Capture the cell that displays the provided text and extract its [X, Y] central coordinate. 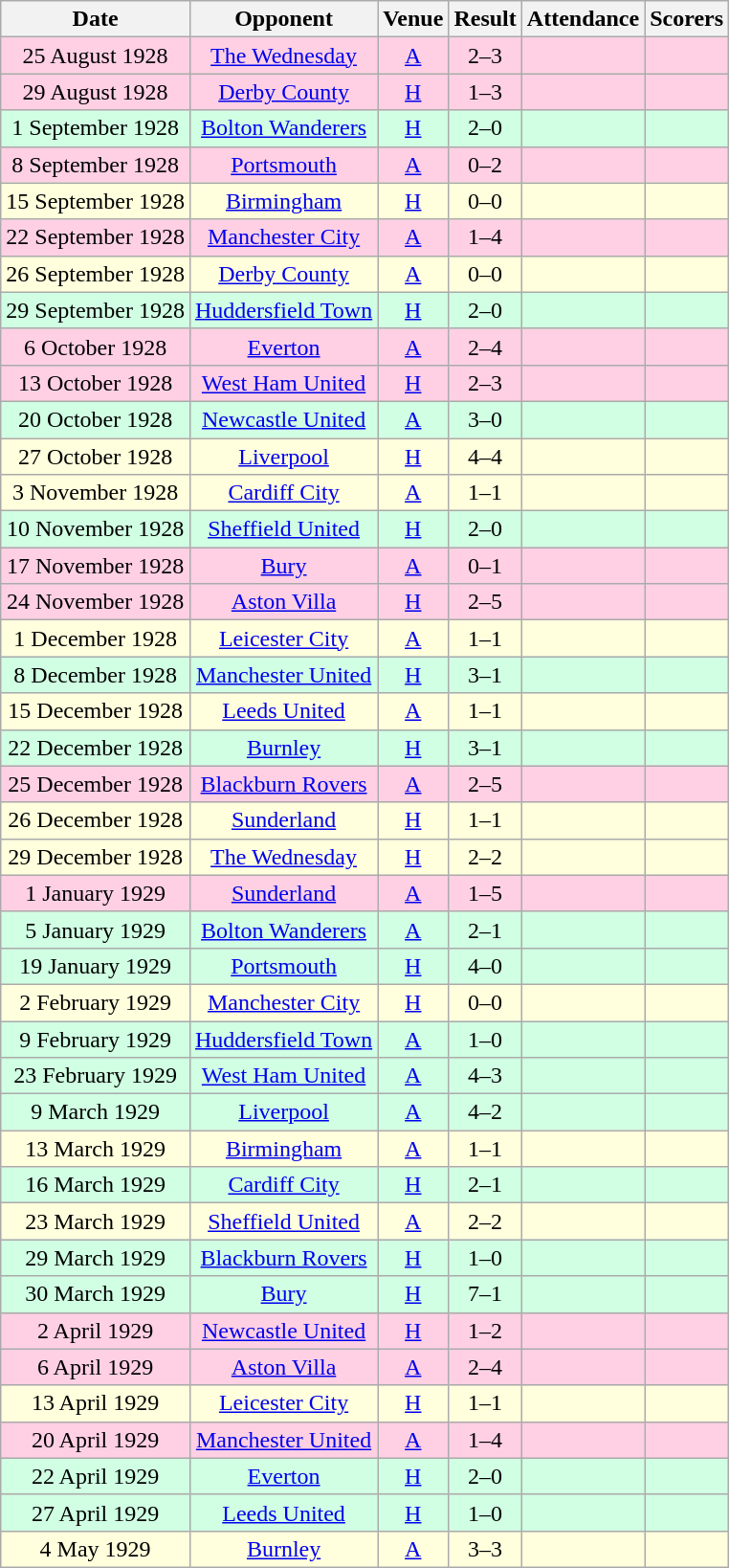
1 September 1928 [96, 128]
8 December 1928 [96, 675]
6 October 1928 [96, 347]
1–5 [485, 893]
20 October 1928 [96, 419]
26 September 1928 [96, 274]
27 April 1929 [96, 1512]
10 November 1928 [96, 529]
3 November 1928 [96, 493]
23 March 1929 [96, 1221]
29 September 1928 [96, 310]
23 February 1929 [96, 1076]
22 April 1929 [96, 1476]
6 April 1929 [96, 1367]
26 December 1928 [96, 820]
4–2 [485, 1112]
9 March 1929 [96, 1112]
1 December 1928 [96, 638]
30 March 1929 [96, 1294]
0–2 [485, 165]
15 September 1928 [96, 201]
13 October 1928 [96, 383]
25 December 1928 [96, 784]
Opponent [283, 19]
1–2 [485, 1331]
17 November 1928 [96, 566]
Venue [413, 19]
3–0 [485, 419]
4 May 1929 [96, 1549]
5 January 1929 [96, 930]
27 October 1928 [96, 457]
4–4 [485, 457]
24 November 1928 [96, 602]
4–3 [485, 1076]
9 February 1929 [96, 1039]
20 April 1929 [96, 1440]
29 December 1928 [96, 857]
0–1 [485, 566]
Attendance [583, 19]
13 March 1929 [96, 1149]
1 January 1929 [96, 893]
Scorers [687, 19]
29 March 1929 [96, 1258]
2 February 1929 [96, 1002]
22 September 1928 [96, 237]
13 April 1929 [96, 1403]
Date [96, 19]
3–3 [485, 1549]
8 September 1928 [96, 165]
7–1 [485, 1294]
29 August 1928 [96, 92]
15 December 1928 [96, 711]
1–3 [485, 92]
2 April 1929 [96, 1331]
4–0 [485, 966]
16 March 1929 [96, 1185]
19 January 1929 [96, 966]
Result [485, 19]
22 December 1928 [96, 748]
25 August 1928 [96, 56]
